Find where the given text appears and provide that cell's center as (x, y) coordinate. 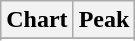
Chart (37, 20)
Peak (104, 20)
